Return (X, Y) of the center of cell containing provided text 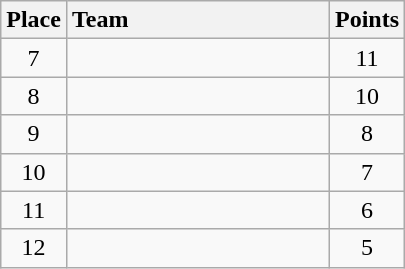
Place (34, 20)
9 (34, 134)
Points (368, 20)
5 (368, 248)
Team (198, 20)
6 (368, 210)
12 (34, 248)
